Pinpoint the cell where the given text exists, returning its (X, Y) midpoint coordinate. 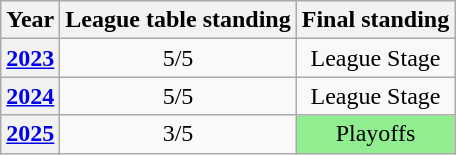
Year (30, 20)
Final standing (375, 20)
2023 (30, 58)
2025 (30, 134)
Playoffs (375, 134)
3/5 (178, 134)
League table standing (178, 20)
2024 (30, 96)
